Return (x, y) of the center of cell containing provided text 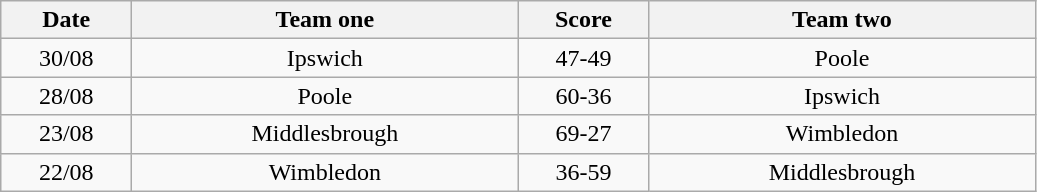
60-36 (584, 96)
Team one (325, 20)
47-49 (584, 58)
28/08 (66, 96)
30/08 (66, 58)
Team two (842, 20)
69-27 (584, 134)
36-59 (584, 172)
Score (584, 20)
23/08 (66, 134)
22/08 (66, 172)
Date (66, 20)
